Determine the (X, Y) coordinate at the center of the cell enclosing the given text.  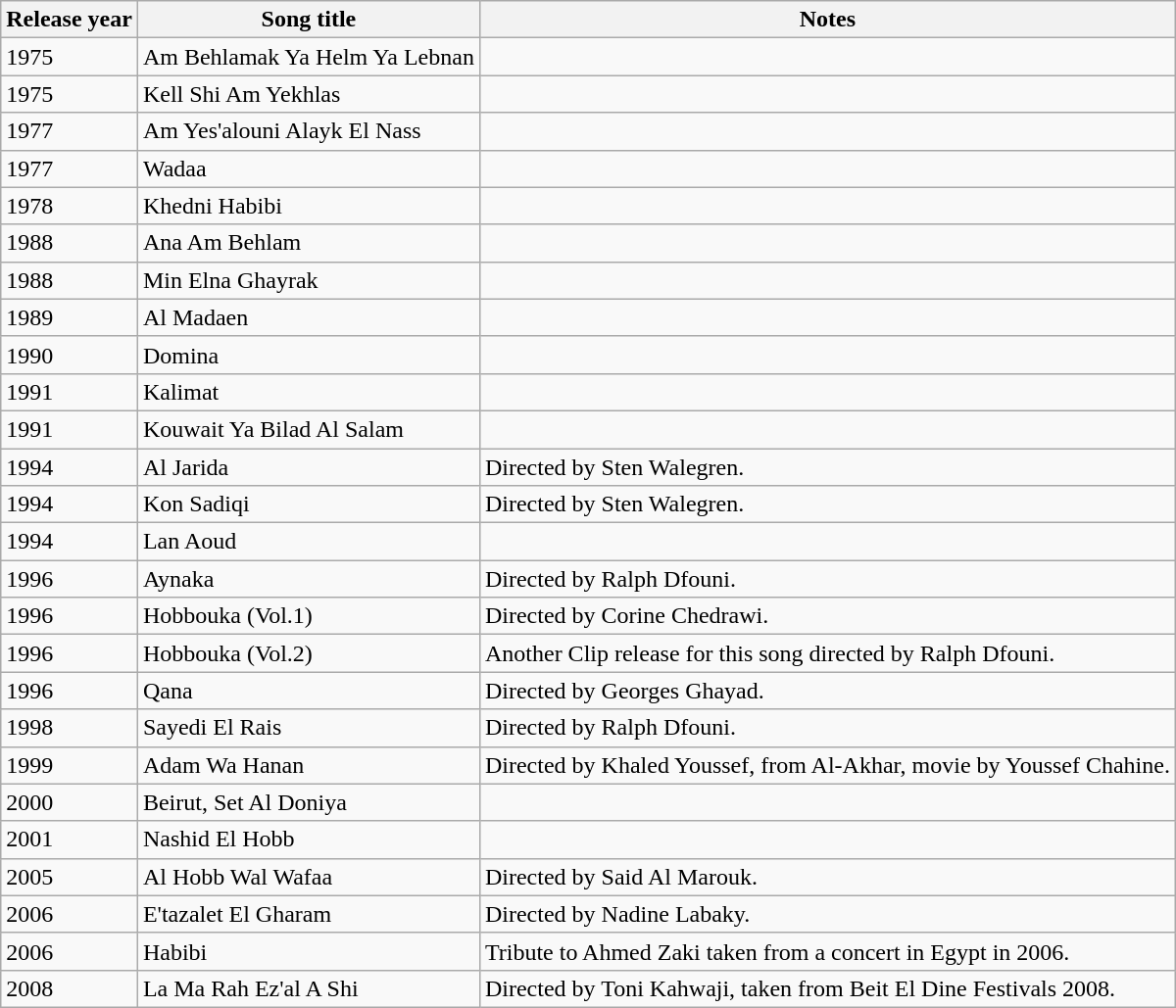
Song title (308, 20)
Am Behlamak Ya Helm Ya Lebnan (308, 57)
Kon Sadiqi (308, 504)
Domina (308, 355)
Beirut, Set Al Doniya (308, 802)
1990 (70, 355)
Adam Wa Hanan (308, 765)
Directed by Georges Ghayad. (827, 691)
Kouwait Ya Bilad Al Salam (308, 429)
1978 (70, 206)
Directed by Said Al Marouk. (827, 877)
Directed by Toni Kahwaji, taken from Beit El Dine Festivals 2008. (827, 988)
2000 (70, 802)
Kalimat (308, 392)
Release year (70, 20)
1998 (70, 728)
2005 (70, 877)
Hobbouka (Vol.1) (308, 616)
Another Clip release for this song directed by Ralph Dfouni. (827, 653)
E'tazalet El Gharam (308, 914)
Directed by Khaled Youssef, from Al-Akhar, movie by Youssef Chahine. (827, 765)
Nashid El Hobb (308, 840)
Hobbouka (Vol.2) (308, 653)
Al Jarida (308, 467)
Notes (827, 20)
Kell Shi Am Yekhlas (308, 94)
Al Madaen (308, 317)
La Ma Rah Ez'al A Shi (308, 988)
2008 (70, 988)
Al Hobb Wal Wafaa (308, 877)
Min Elna Ghayrak (308, 280)
1999 (70, 765)
Directed by Corine Chedrawi. (827, 616)
Sayedi El Rais (308, 728)
Aynaka (308, 579)
Ana Am Behlam (308, 243)
Tribute to Ahmed Zaki taken from a concert in Egypt in 2006. (827, 951)
Khedni Habibi (308, 206)
Qana (308, 691)
Am Yes'alouni Alayk El Nass (308, 131)
2001 (70, 840)
Wadaa (308, 168)
Habibi (308, 951)
1989 (70, 317)
Lan Aoud (308, 542)
Directed by Nadine Labaky. (827, 914)
